Capture the cell that displays the provided text and extract its (x, y) central coordinate. 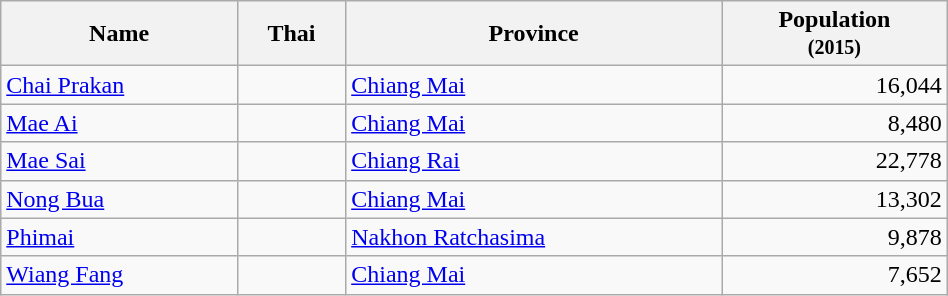
Nong Bua (120, 199)
Phimai (120, 237)
Nakhon Ratchasima (534, 237)
Name (120, 34)
8,480 (835, 123)
Mae Sai (120, 161)
Province (534, 34)
Chai Prakan (120, 85)
16,044 (835, 85)
Wiang Fang (120, 275)
Thai (291, 34)
13,302 (835, 199)
Mae Ai (120, 123)
Chiang Rai (534, 161)
9,878 (835, 237)
7,652 (835, 275)
Population(2015) (835, 34)
22,778 (835, 161)
